For the text-containing cell, return its midpoint in [X, Y] coordinate format. 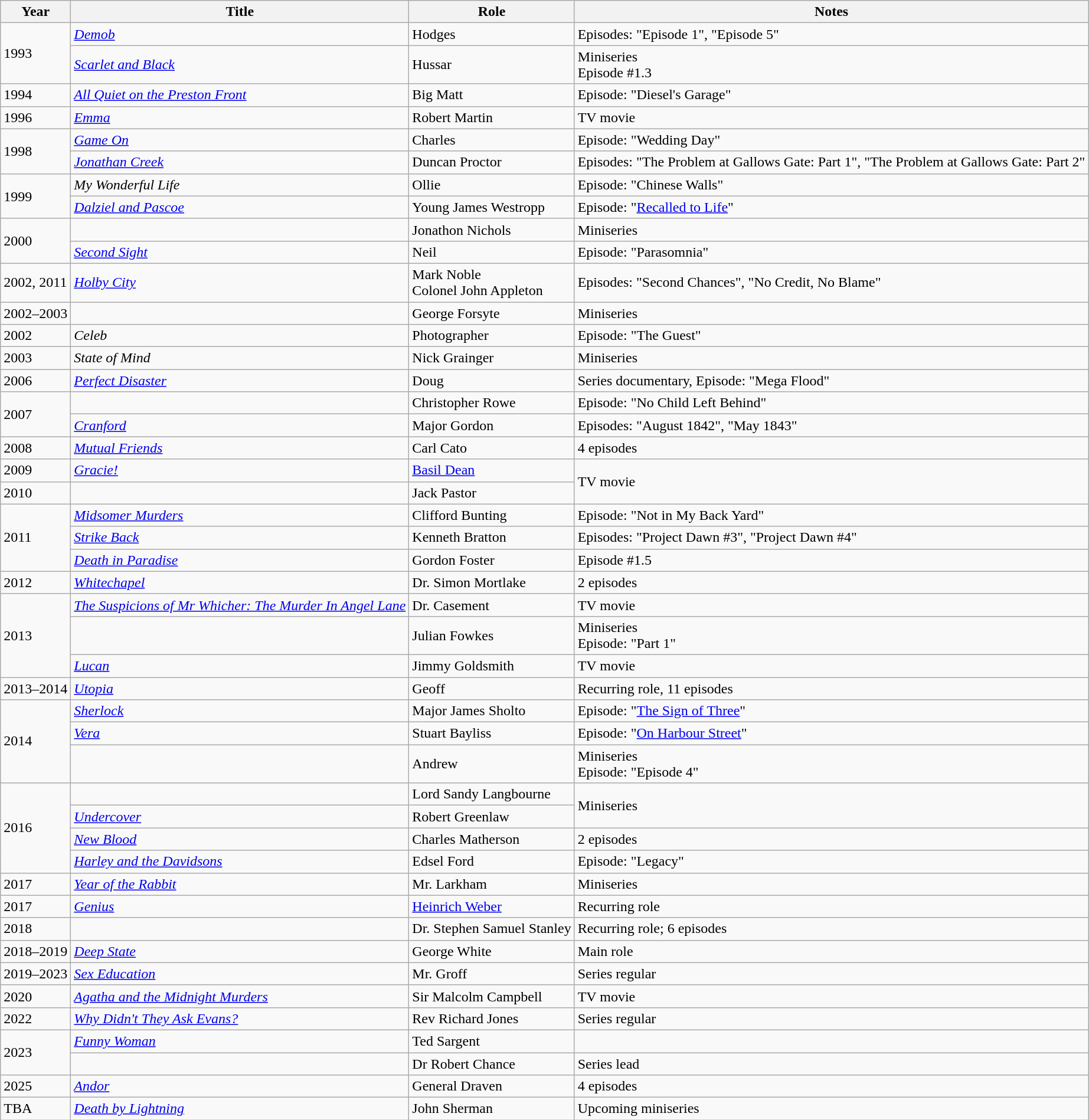
Episodes: "Second Chances", "No Credit, No Blame" [831, 282]
2002 [35, 336]
Heinrich Weber [492, 906]
Robert Martin [492, 117]
Title [240, 12]
Upcoming miniseries [831, 1109]
1999 [35, 196]
Photographer [492, 336]
2022 [35, 1019]
Whitechapel [240, 582]
Recurring role; 6 episodes [831, 929]
2000 [35, 241]
Hodges [492, 34]
Big Matt [492, 95]
Episode: "Wedding Day" [831, 140]
2018 [35, 929]
Rev Richard Jones [492, 1019]
Julian Fowkes [492, 635]
Episodes: "August 1842", "May 1843" [831, 425]
Sherlock [240, 711]
1998 [35, 151]
2016 [35, 828]
Mutual Friends [240, 448]
Mr. Groff [492, 974]
Robert Greenlaw [492, 817]
Carl Cato [492, 448]
Major James Sholto [492, 711]
Strike Back [240, 538]
My Wonderful Life [240, 185]
Andor [240, 1086]
Dalziel and Pascoe [240, 207]
Sex Education [240, 974]
MiniseriesEpisode: "Part 1" [831, 635]
Major Gordon [492, 425]
Episode: "Recalled to Life" [831, 207]
MiniseriesEpisode #1.3 [831, 65]
Episode: "The Guest" [831, 336]
Christopher Rowe [492, 403]
Dr. Simon Mortlake [492, 582]
George Forsyte [492, 313]
Kenneth Bratton [492, 538]
2007 [35, 414]
Nick Grainger [492, 358]
Charles [492, 140]
1996 [35, 117]
Midsomer Murders [240, 515]
2025 [35, 1086]
1993 [35, 53]
Cranford [240, 425]
Deep State [240, 951]
Recurring role [831, 906]
All Quiet on the Preston Front [240, 95]
Second Sight [240, 252]
Role [492, 12]
State of Mind [240, 358]
Jack Pastor [492, 493]
Game On [240, 140]
2008 [35, 448]
Episodes: "Project Dawn #3", "Project Dawn #4" [831, 538]
Emma [240, 117]
Scarlet and Black [240, 65]
2010 [35, 493]
Edsel Ford [492, 862]
Basil Dean [492, 470]
Recurring role, 11 episodes [831, 689]
2023 [35, 1052]
Jimmy Goldsmith [492, 666]
Main role [831, 951]
MiniseriesEpisode: "Episode 4" [831, 764]
Mark NobleColonel John Appleton [492, 282]
Death in Paradise [240, 560]
Episode: "The Sign of Three" [831, 711]
Dr. Stephen Samuel Stanley [492, 929]
The Suspicions of Mr Whicher: The Murder In Angel Lane [240, 605]
2014 [35, 741]
2003 [35, 358]
Episode: "Legacy" [831, 862]
2013–2014 [35, 689]
Demob [240, 34]
Gordon Foster [492, 560]
2013 [35, 635]
Notes [831, 12]
Lucan [240, 666]
Dr Robert Chance [492, 1064]
Series documentary, Episode: "Mega Flood" [831, 381]
Agatha and the Midnight Murders [240, 996]
Andrew [492, 764]
Why Didn't They Ask Evans? [240, 1019]
Ted Sargent [492, 1041]
Charles Matherson [492, 839]
Year of the Rabbit [240, 884]
Jonathon Nichols [492, 230]
Episode: "No Child Left Behind" [831, 403]
2006 [35, 381]
Harley and the Davidsons [240, 862]
2020 [35, 996]
Mr. Larkham [492, 884]
Episodes: "Episode 1", "Episode 5" [831, 34]
2012 [35, 582]
2002–2003 [35, 313]
Gracie! [240, 470]
2011 [35, 538]
2019–2023 [35, 974]
Episodes: "The Problem at Gallows Gate: Part 1", "The Problem at Gallows Gate: Part 2" [831, 162]
TBA [35, 1109]
John Sherman [492, 1109]
Episode #1.5 [831, 560]
Death by Lightning [240, 1109]
New Blood [240, 839]
Episode: "Diesel's Garage" [831, 95]
Episode: "Chinese Walls" [831, 185]
George White [492, 951]
Episode: "Parasomnia" [831, 252]
Lord Sandy Langbourne [492, 794]
Perfect Disaster [240, 381]
Clifford Bunting [492, 515]
Dr. Casement [492, 605]
Genius [240, 906]
Hussar [492, 65]
Sir Malcolm Campbell [492, 996]
2018–2019 [35, 951]
2009 [35, 470]
Utopia [240, 689]
General Draven [492, 1086]
Episode: "Not in My Back Yard" [831, 515]
Duncan Proctor [492, 162]
Neil [492, 252]
Holby City [240, 282]
Series lead [831, 1064]
Funny Woman [240, 1041]
1994 [35, 95]
Celeb [240, 336]
Undercover [240, 817]
Geoff [492, 689]
Stuart Bayliss [492, 733]
Year [35, 12]
Young James Westropp [492, 207]
Ollie [492, 185]
Jonathan Creek [240, 162]
Doug [492, 381]
Episode: "On Harbour Street" [831, 733]
Vera [240, 733]
2002, 2011 [35, 282]
